From the cell containing the given text, extract its center point as (X, Y) coordinate. 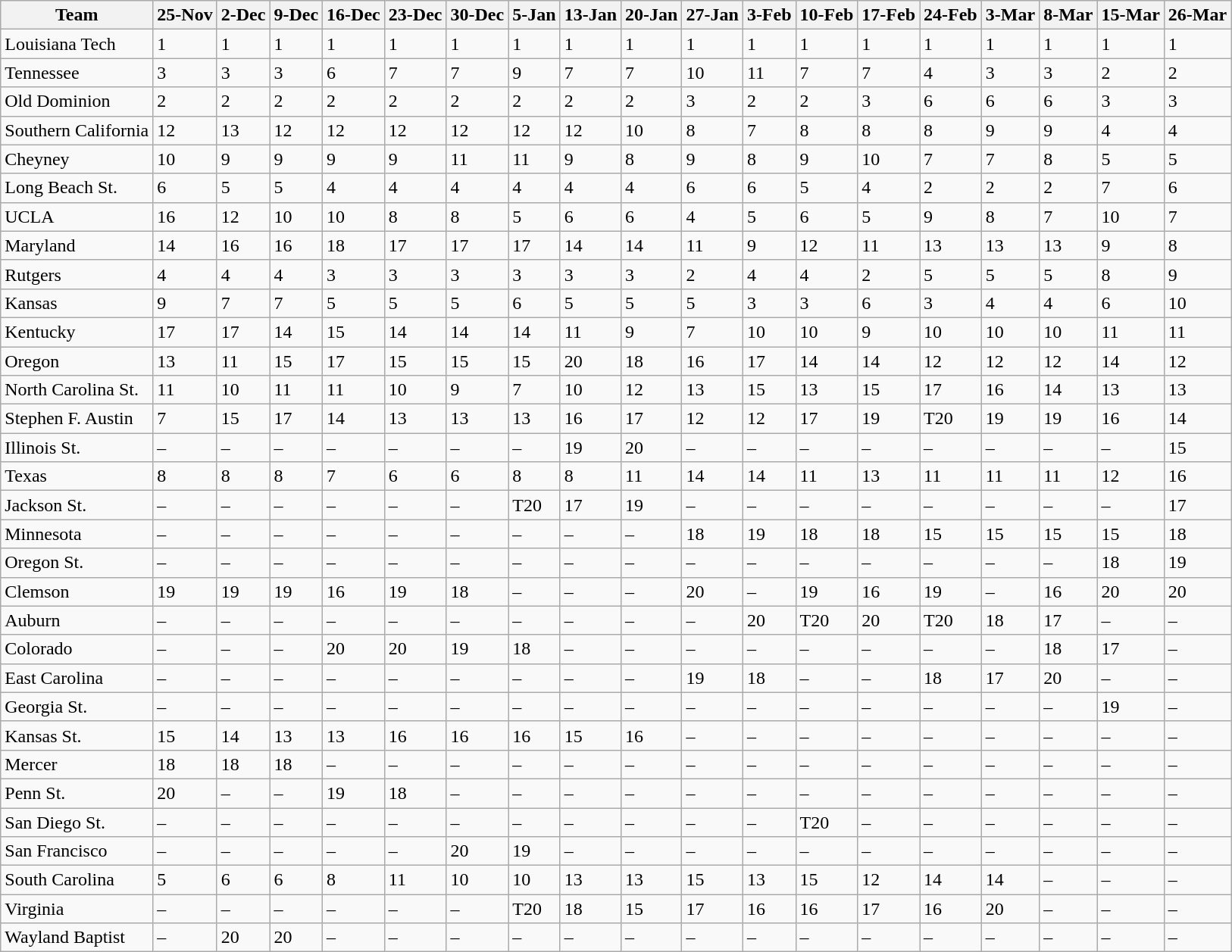
Illinois St. (77, 448)
16-Dec (354, 15)
23-Dec (415, 15)
East Carolina (77, 678)
Tennessee (77, 73)
Mercer (77, 764)
3-Feb (769, 15)
Georgia St. (77, 707)
5-Jan (534, 15)
San Diego St. (77, 822)
Team (77, 15)
Jackson St. (77, 505)
15-Mar (1130, 15)
Kansas St. (77, 735)
8-Mar (1068, 15)
3-Mar (1010, 15)
Oregon St. (77, 563)
Southern California (77, 130)
2-Dec (243, 15)
17-Feb (889, 15)
Penn St. (77, 793)
Oregon (77, 361)
Long Beach St. (77, 188)
Kansas (77, 303)
27-Jan (712, 15)
20-Jan (652, 15)
13-Jan (590, 15)
Virginia (77, 909)
San Francisco (77, 851)
10-Feb (827, 15)
26-Mar (1197, 15)
North Carolina St. (77, 390)
Louisiana Tech (77, 44)
Minnesota (77, 534)
25-Nov (185, 15)
Maryland (77, 245)
Colorado (77, 649)
Clemson (77, 591)
24-Feb (951, 15)
9-Dec (296, 15)
Stephen F. Austin (77, 419)
Kentucky (77, 332)
Rutgers (77, 274)
Old Dominion (77, 101)
Auburn (77, 620)
South Carolina (77, 880)
Wayland Baptist (77, 938)
Texas (77, 476)
30-Dec (477, 15)
Cheyney (77, 159)
UCLA (77, 217)
